Locate the cell with the specified text and output its [X, Y] center coordinate. 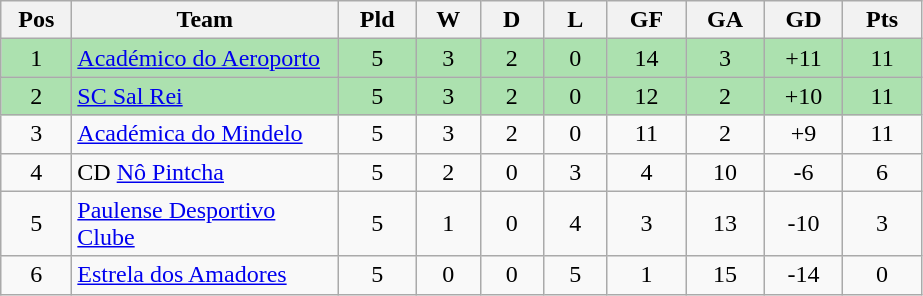
GA [726, 20]
+10 [804, 96]
13 [726, 224]
Académico do Aeroporto [205, 58]
D [512, 20]
SC Sal Rei [205, 96]
Team [205, 20]
-6 [804, 172]
GF [646, 20]
-10 [804, 224]
12 [646, 96]
GD [804, 20]
L [576, 20]
W [448, 20]
CD Nô Pintcha [205, 172]
Académica do Mindelo [205, 134]
+11 [804, 58]
Pld [378, 20]
Paulense Desportivo Clube [205, 224]
+9 [804, 134]
15 [726, 275]
14 [646, 58]
Pos [36, 20]
10 [726, 172]
Estrela dos Amadores [205, 275]
-14 [804, 275]
Pts [882, 20]
